Identify which cell holds the provided text, then report its (X, Y) central coordinate. 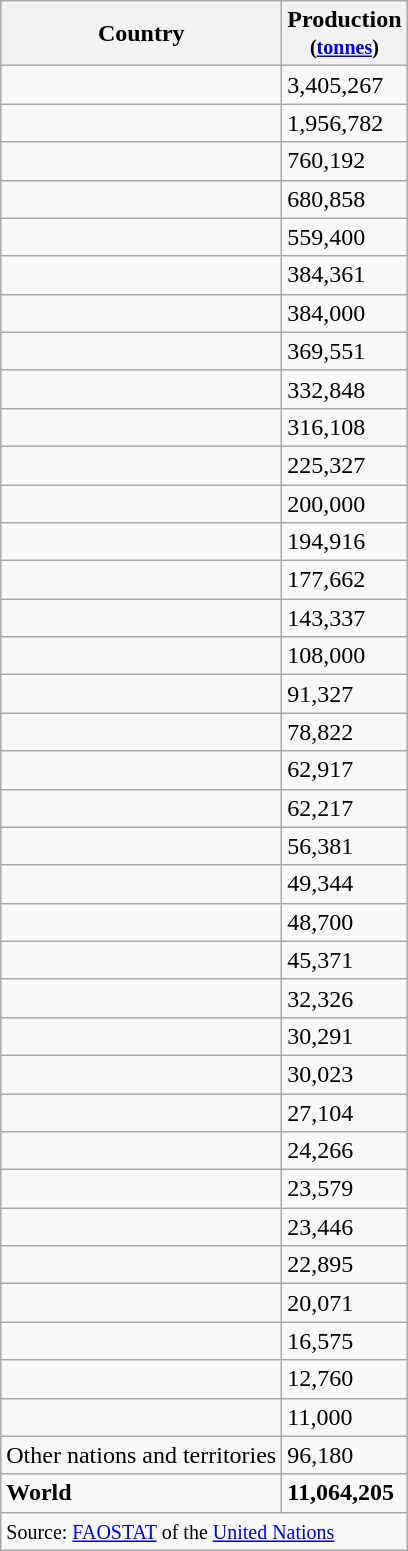
23,579 (344, 1189)
91,327 (344, 694)
27,104 (344, 1113)
12,760 (344, 1379)
30,291 (344, 1036)
177,662 (344, 580)
Production(tonnes) (344, 34)
559,400 (344, 237)
680,858 (344, 199)
23,446 (344, 1227)
108,000 (344, 656)
384,000 (344, 313)
16,575 (344, 1341)
11,064,205 (344, 1493)
22,895 (344, 1265)
Other nations and territories (142, 1455)
3,405,267 (344, 85)
Source: FAOSTAT of the United Nations (204, 1531)
49,344 (344, 884)
369,551 (344, 351)
332,848 (344, 389)
200,000 (344, 503)
48,700 (344, 922)
24,266 (344, 1151)
96,180 (344, 1455)
30,023 (344, 1074)
20,071 (344, 1303)
194,916 (344, 542)
78,822 (344, 732)
Country (142, 34)
225,327 (344, 465)
1,956,782 (344, 123)
62,217 (344, 808)
143,337 (344, 618)
316,108 (344, 427)
56,381 (344, 846)
384,361 (344, 275)
11,000 (344, 1417)
World (142, 1493)
760,192 (344, 161)
62,917 (344, 770)
32,326 (344, 998)
45,371 (344, 960)
